Return the [x, y] coordinate for the center point of the cell that contains the specified text.  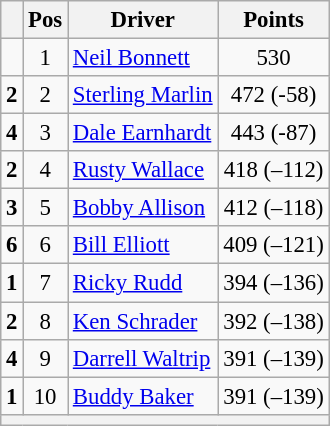
10 [46, 396]
412 (–118) [274, 208]
9 [46, 358]
Points [274, 20]
418 (–112) [274, 170]
Pos [46, 20]
394 (–136) [274, 283]
8 [46, 321]
443 (-87) [274, 133]
Rusty Wallace [143, 170]
Neil Bonnett [143, 58]
392 (–138) [274, 321]
Ricky Rudd [143, 283]
Ken Schrader [143, 321]
Bobby Allison [143, 208]
7 [46, 283]
Sterling Marlin [143, 95]
Dale Earnhardt [143, 133]
5 [46, 208]
Bill Elliott [143, 245]
Driver [143, 20]
Darrell Waltrip [143, 358]
409 (–121) [274, 245]
472 (-58) [274, 95]
Buddy Baker [143, 396]
530 [274, 58]
